Provide the (X, Y) coordinate of the cell's center where the given text is located.  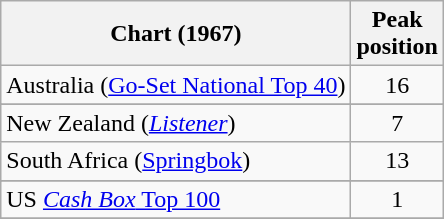
South Africa (Springbok) (176, 161)
Australia (Go-Set National Top 40) (176, 85)
US Cash Box Top 100 (176, 199)
13 (397, 161)
Chart (1967) (176, 34)
New Zealand (Listener) (176, 123)
Peakposition (397, 34)
7 (397, 123)
16 (397, 85)
1 (397, 199)
